Locate the cell with the specified text and output its [x, y] center coordinate. 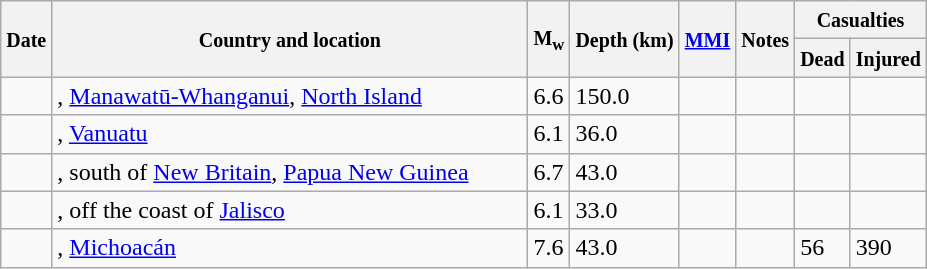
6.6 [549, 96]
, off the coast of Jalisco [290, 210]
Country and location [290, 39]
150.0 [624, 96]
Notes [766, 39]
56 [823, 248]
7.6 [549, 248]
36.0 [624, 134]
, south of New Britain, Papua New Guinea [290, 172]
390 [888, 248]
, Manawatū-Whanganui, North Island [290, 96]
33.0 [624, 210]
MMI [708, 39]
, Vanuatu [290, 134]
6.7 [549, 172]
Depth (km) [624, 39]
Injured [888, 58]
, Michoacán [290, 248]
Casualties [861, 20]
Date [26, 39]
Mw [549, 39]
Dead [823, 58]
